Return the (x, y) coordinate for the center point of the cell that contains the specified text.  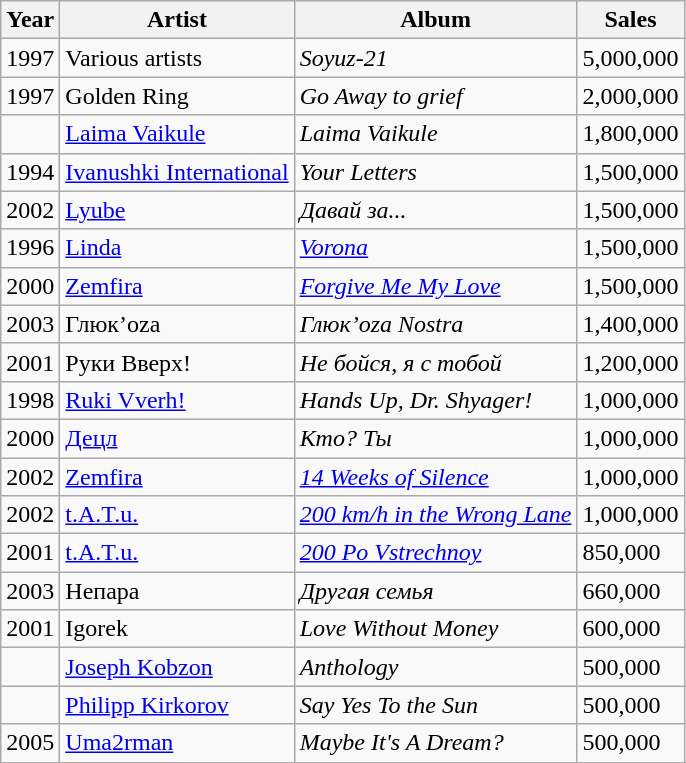
Децл (177, 438)
Soyuz-21 (436, 58)
Lyube (177, 210)
Глюк’oza (177, 324)
Давай за... (436, 210)
200 km/h in the Wrong Lane (436, 515)
660,000 (630, 591)
Не бойся, я с тобой (436, 362)
2005 (30, 743)
Hands Up, Dr. Shyager! (436, 400)
1,800,000 (630, 134)
Year (30, 20)
2,000,000 (630, 96)
850,000 (630, 553)
Forgive Me My Love (436, 286)
Кто? Ты (436, 438)
1,200,000 (630, 362)
1996 (30, 248)
Go Away to grief (436, 96)
Руки Вверх! (177, 362)
Uma2rman (177, 743)
Philipp Kirkorov (177, 705)
Various artists (177, 58)
Ruki Vverh! (177, 400)
14 Weeks of Silence (436, 477)
Your Letters (436, 172)
Artist (177, 20)
600,000 (630, 629)
1,400,000 (630, 324)
Непара (177, 591)
Say Yes To the Sun (436, 705)
Ivanushki International (177, 172)
200 Po Vstrechnoy (436, 553)
1994 (30, 172)
Love Without Money (436, 629)
1998 (30, 400)
Igorek (177, 629)
Другая семья (436, 591)
Sales (630, 20)
Golden Ring (177, 96)
Глюк’oza Nostra (436, 324)
5,000,000 (630, 58)
Vorona (436, 248)
Album (436, 20)
Linda (177, 248)
Anthology (436, 667)
Maybe It's A Dream? (436, 743)
Joseph Kobzon (177, 667)
